Provide the (X, Y) coordinate of the cell's center where the given text is located.  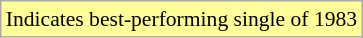
Indicates best-performing single of 1983 (182, 19)
